Return [X, Y] of the center of cell containing provided text 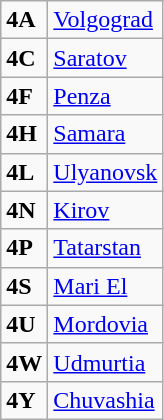
4S [24, 286]
4A [24, 20]
4N [24, 210]
4Y [24, 400]
Mordovia [106, 324]
Chuvashia [106, 400]
4U [24, 324]
Samara [106, 134]
Kirov [106, 210]
Ulyanovsk [106, 172]
Saratov [106, 58]
4C [24, 58]
Volgograd [106, 20]
4H [24, 134]
Udmurtia [106, 362]
4L [24, 172]
4W [24, 362]
Tatarstan [106, 248]
Mari El [106, 286]
4P [24, 248]
4F [24, 96]
Penza [106, 96]
